Search for the cell housing the specified text and yield its [X, Y] center coordinate. 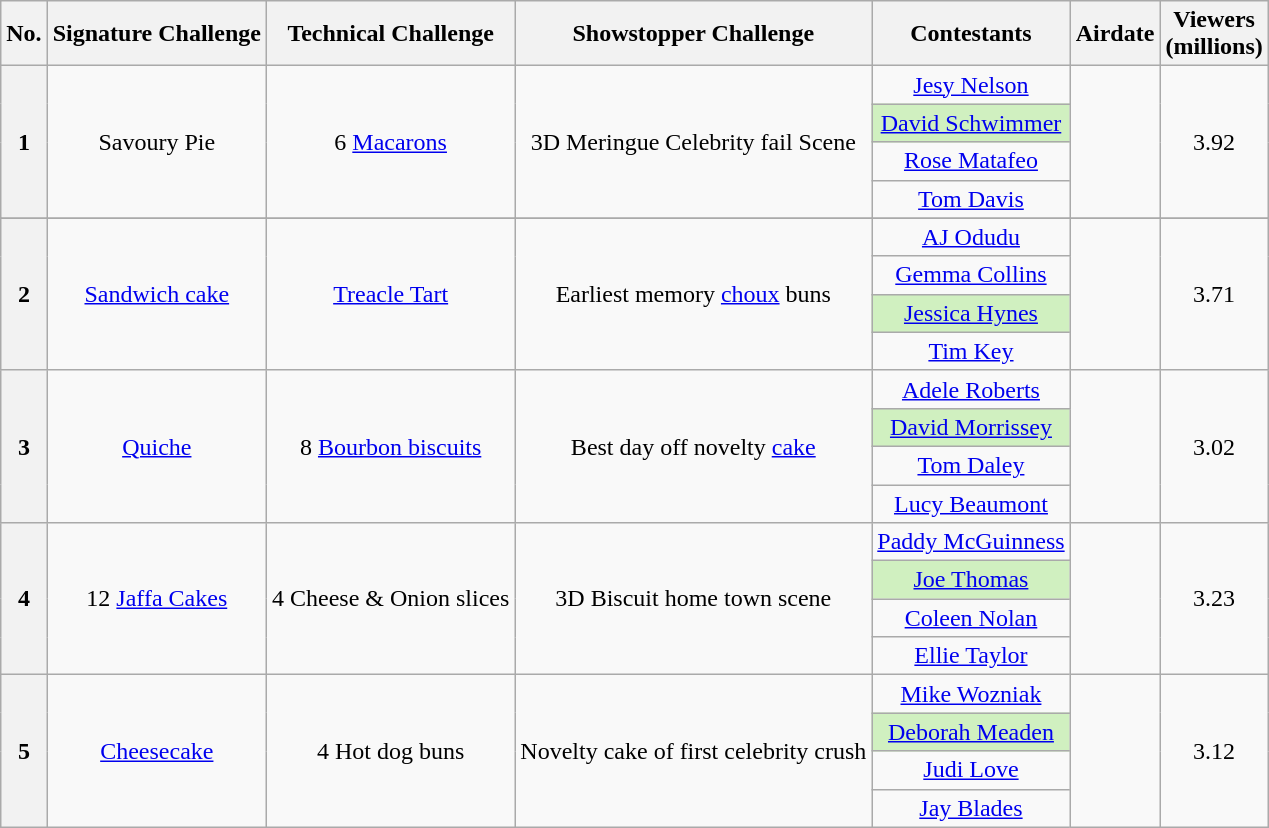
8 Bourbon biscuits [390, 446]
Sandwich cake [156, 294]
Ellie Taylor [971, 656]
Joe Thomas [971, 580]
No. [24, 34]
Signature Challenge [156, 34]
Tom Daley [971, 465]
Earliest memory choux buns [694, 294]
Rose Matafeo [971, 161]
Paddy McGuinness [971, 542]
AJ Odudu [971, 237]
Airdate [1115, 34]
Contestants [971, 34]
1 [24, 142]
Coleen Nolan [971, 618]
Savoury Pie [156, 142]
Judi Love [971, 770]
Lucy Beaumont [971, 503]
Jay Blades [971, 808]
Mike Wozniak [971, 694]
12 Jaffa Cakes [156, 599]
Cheesecake [156, 751]
Jessica Hynes [971, 313]
Best day off novelty cake [694, 446]
Gemma Collins [971, 275]
Adele Roberts [971, 389]
Tom Davis [971, 199]
3D Biscuit home town scene [694, 599]
2 [24, 294]
David Schwimmer [971, 123]
Quiche [156, 446]
4 Cheese & Onion slices [390, 599]
4 Hot dog buns [390, 751]
6 Macarons [390, 142]
3.71 [1214, 294]
Viewers(millions) [1214, 34]
3.12 [1214, 751]
3 [24, 446]
3.23 [1214, 599]
3.92 [1214, 142]
Jesy Nelson [971, 85]
Deborah Meaden [971, 732]
3.02 [1214, 446]
4 [24, 599]
3D Meringue Celebrity fail Scene [694, 142]
Showstopper Challenge [694, 34]
David Morrissey [971, 427]
Novelty cake of first celebrity crush [694, 751]
Treacle Tart [390, 294]
Tim Key [971, 351]
5 [24, 751]
Technical Challenge [390, 34]
